Capture the cell that displays the provided text and extract its [X, Y] central coordinate. 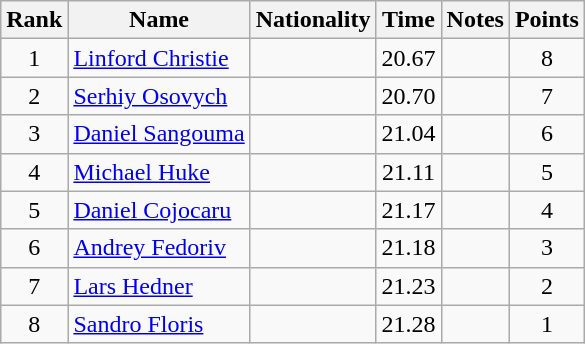
21.04 [408, 134]
Michael Huke [159, 172]
Time [408, 20]
Sandro Floris [159, 324]
Name [159, 20]
Serhiy Osovych [159, 96]
20.67 [408, 58]
Nationality [313, 20]
Points [546, 20]
Andrey Fedoriv [159, 248]
Lars Hedner [159, 286]
Rank [34, 20]
Daniel Sangouma [159, 134]
Daniel Cojocaru [159, 210]
21.23 [408, 286]
21.11 [408, 172]
21.17 [408, 210]
Linford Christie [159, 58]
21.18 [408, 248]
Notes [475, 20]
21.28 [408, 324]
20.70 [408, 96]
